Return the (x, y) coordinate for the center point of the cell that contains the specified text.  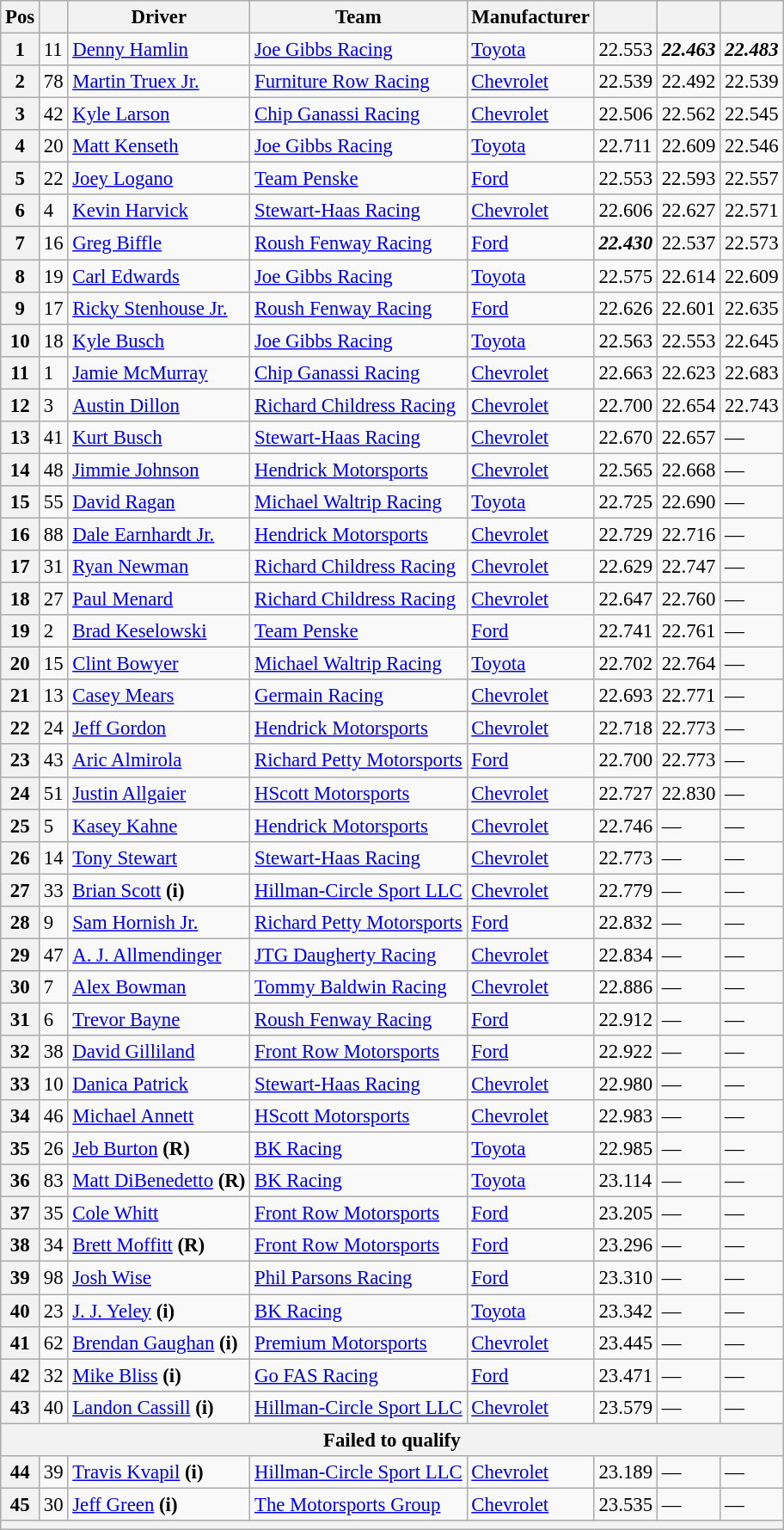
22.492 (688, 82)
Travis Kvapil (i) (159, 1472)
88 (53, 534)
22.654 (688, 405)
Justin Allgaier (159, 793)
Jimmie Johnson (159, 470)
Martin Truex Jr. (159, 82)
28 (21, 923)
44 (21, 1472)
Jeb Burton (R) (159, 1149)
22.573 (751, 243)
22.834 (626, 955)
22.922 (626, 1052)
David Ragan (159, 502)
22.647 (626, 599)
Alex Bowman (159, 987)
Premium Motorsports (358, 1343)
22.557 (751, 179)
22.670 (626, 438)
Dale Earnhardt Jr. (159, 534)
Jeff Gordon (159, 728)
JTG Daugherty Racing (358, 955)
22.571 (751, 211)
22.537 (688, 243)
22.746 (626, 826)
22.727 (626, 793)
98 (53, 1278)
23.205 (626, 1214)
Jamie McMurray (159, 372)
Brett Moffitt (R) (159, 1246)
22.693 (626, 696)
62 (53, 1343)
Tony Stewart (159, 857)
Trevor Bayne (159, 1019)
Mike Bliss (i) (159, 1375)
29 (21, 955)
22.683 (751, 372)
J. J. Yeley (i) (159, 1311)
A. J. Allmendinger (159, 955)
22.980 (626, 1085)
21 (21, 696)
22.912 (626, 1019)
Ricky Stenhouse Jr. (159, 308)
22.593 (688, 179)
23.445 (626, 1343)
22.690 (688, 502)
22.741 (626, 631)
8 (21, 276)
22.886 (626, 987)
22.983 (626, 1116)
83 (53, 1181)
Brad Keselowski (159, 631)
22.563 (626, 341)
Danica Patrick (159, 1085)
Paul Menard (159, 599)
Sam Hornish Jr. (159, 923)
Team (358, 17)
22.483 (751, 50)
51 (53, 793)
22.575 (626, 276)
22.760 (688, 599)
Go FAS Racing (358, 1375)
Manufacturer (530, 17)
The Motorsports Group (358, 1504)
48 (53, 470)
Brendan Gaughan (i) (159, 1343)
Tommy Baldwin Racing (358, 987)
36 (21, 1181)
22.830 (688, 793)
37 (21, 1214)
Greg Biffle (159, 243)
Phil Parsons Racing (358, 1278)
22.463 (688, 50)
Landon Cassill (i) (159, 1407)
78 (53, 82)
Pos (21, 17)
David Gilliland (159, 1052)
22.702 (626, 664)
22.725 (626, 502)
22.506 (626, 114)
22.711 (626, 146)
22.716 (688, 534)
23.471 (626, 1375)
46 (53, 1116)
55 (53, 502)
Kevin Harvick (159, 211)
Driver (159, 17)
Michael Annett (159, 1116)
22.562 (688, 114)
22.430 (626, 243)
23.310 (626, 1278)
Kasey Kahne (159, 826)
Austin Dillon (159, 405)
Carl Edwards (159, 276)
Joey Logano (159, 179)
22.546 (751, 146)
22.985 (626, 1149)
Aric Almirola (159, 761)
22.657 (688, 438)
Jeff Green (i) (159, 1504)
Kyle Busch (159, 341)
23.296 (626, 1246)
Kyle Larson (159, 114)
22.764 (688, 664)
Furniture Row Racing (358, 82)
Failed to qualify (392, 1440)
Clint Bowyer (159, 664)
22.645 (751, 341)
22.614 (688, 276)
23.114 (626, 1181)
23.189 (626, 1472)
Kurt Busch (159, 438)
22.545 (751, 114)
22.743 (751, 405)
22.761 (688, 631)
22.718 (626, 728)
45 (21, 1504)
22.565 (626, 470)
23.535 (626, 1504)
22.606 (626, 211)
Matt Kenseth (159, 146)
23.342 (626, 1311)
22.747 (688, 567)
Cole Whitt (159, 1214)
23.579 (626, 1407)
22.832 (626, 923)
22.601 (688, 308)
Casey Mears (159, 696)
25 (21, 826)
47 (53, 955)
Denny Hamlin (159, 50)
22.771 (688, 696)
22.729 (626, 534)
Matt DiBenedetto (R) (159, 1181)
22.629 (626, 567)
Brian Scott (i) (159, 890)
12 (21, 405)
22.627 (688, 211)
Germain Racing (358, 696)
22.779 (626, 890)
22.668 (688, 470)
Josh Wise (159, 1278)
22.626 (626, 308)
22.635 (751, 308)
22.663 (626, 372)
Ryan Newman (159, 567)
22.623 (688, 372)
